For the text-containing cell, return its midpoint in [x, y] coordinate format. 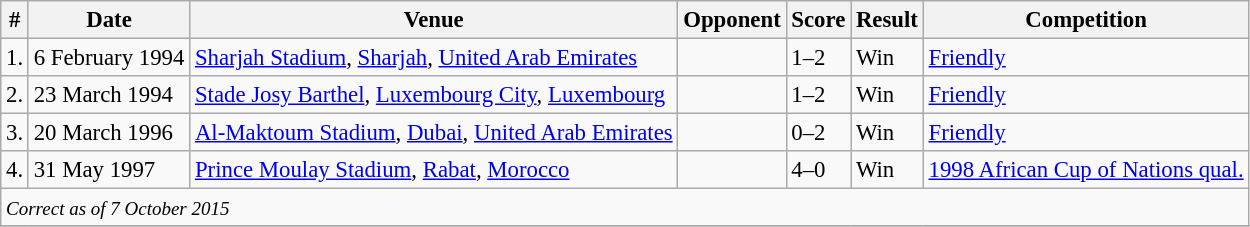
Prince Moulay Stadium, Rabat, Morocco [434, 170]
Score [818, 20]
Competition [1086, 20]
31 May 1997 [108, 170]
Correct as of 7 October 2015 [625, 208]
1998 African Cup of Nations qual. [1086, 170]
Result [888, 20]
3. [15, 133]
23 March 1994 [108, 95]
0–2 [818, 133]
Al-Maktoum Stadium, Dubai, United Arab Emirates [434, 133]
# [15, 20]
6 February 1994 [108, 58]
Sharjah Stadium, Sharjah, United Arab Emirates [434, 58]
Date [108, 20]
2. [15, 95]
Opponent [732, 20]
Venue [434, 20]
Stade Josy Barthel, Luxembourg City, Luxembourg [434, 95]
1. [15, 58]
20 March 1996 [108, 133]
4. [15, 170]
4–0 [818, 170]
